For the text-containing cell, return its midpoint in [X, Y] coordinate format. 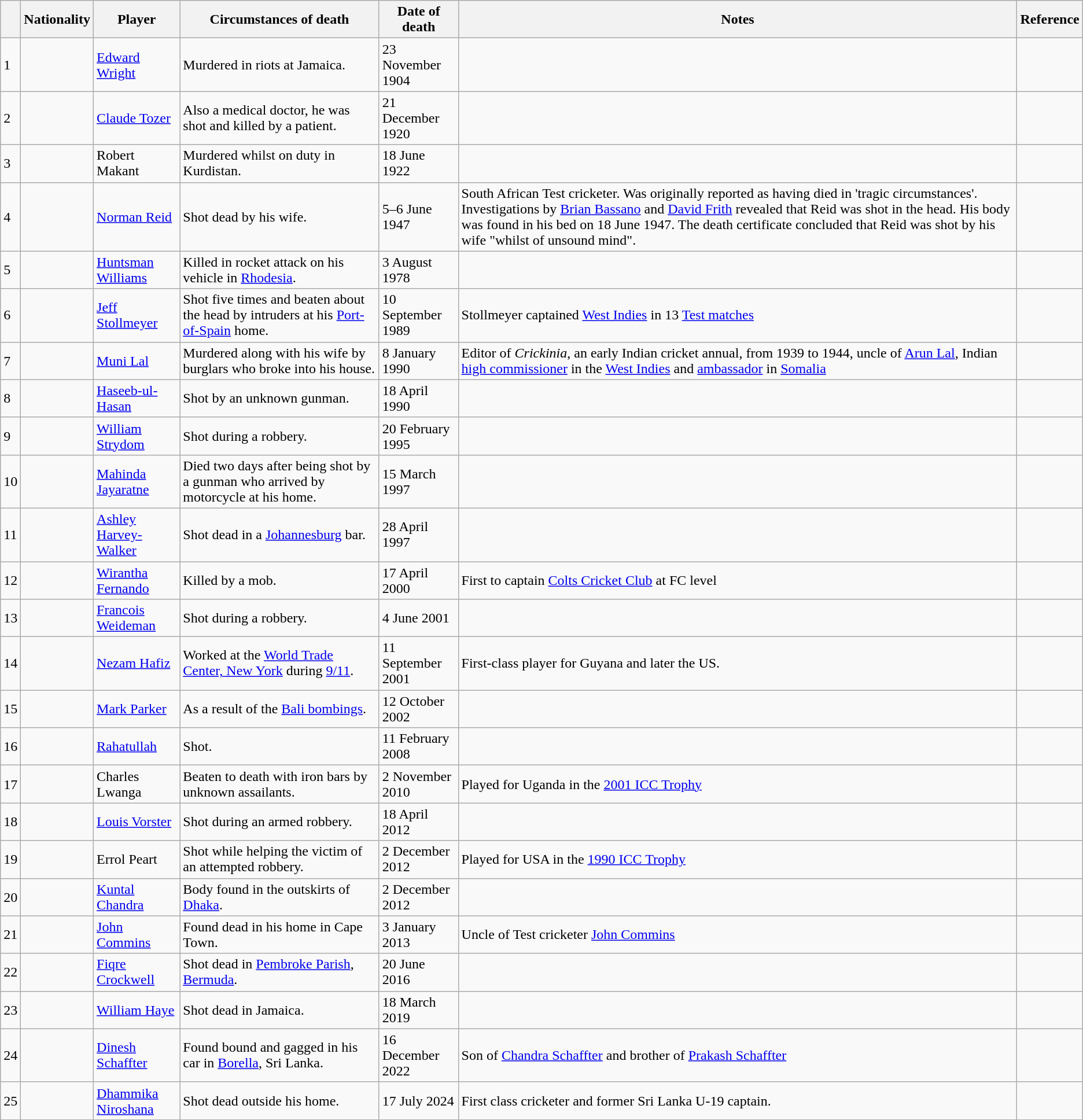
2 November 2010 [419, 784]
5–6 June 1947 [419, 216]
18 June 1922 [419, 163]
13 [10, 618]
4 June 2001 [419, 618]
Huntsman Williams [137, 270]
10 [10, 481]
Dhammika Niroshana [137, 1100]
14 [10, 664]
5 [10, 270]
Murdered in riots at Jamaica. [279, 65]
First-class player for Guyana and later the US. [738, 664]
Date of death [419, 20]
Shot dead by his wife. [279, 216]
Shot dead outside his home. [279, 1100]
Circumstances of death [279, 20]
Shot dead in Jamaica. [279, 1010]
Norman Reid [137, 216]
18 April 2012 [419, 821]
4 [10, 216]
16 December 2022 [419, 1055]
18 [10, 821]
Player [137, 20]
17 April 2000 [419, 580]
Died two days after being shot by a gunman who arrived by motorcycle at his home. [279, 481]
Shot during an armed robbery. [279, 821]
Claude Tozer [137, 118]
6 [10, 315]
9 [10, 436]
21 [10, 935]
Stollmeyer captained West Indies in 13 Test matches [738, 315]
Uncle of Test cricketer John Commins [738, 935]
22 [10, 972]
3 January 2013 [419, 935]
10 September 1989 [419, 315]
Played for Uganda in the 2001 ICC Trophy [738, 784]
Kuntal Chandra [137, 897]
Ashley Harvey-Walker [137, 535]
First class cricketer and former Sri Lanka U-19 captain. [738, 1100]
Fiqre Crockwell [137, 972]
17 July 2024 [419, 1100]
Shot five times and beaten about the head by intruders at his Port-of-Spain home. [279, 315]
16 [10, 746]
24 [10, 1055]
Worked at the World Trade Center, New York during 9/11. [279, 664]
23 November 1904 [419, 65]
11 [10, 535]
Nezam Hafiz [137, 664]
Son of Chandra Schaffter and brother of Prakash Schaffter [738, 1055]
Shot by an unknown gunman. [279, 398]
Shot dead in a Johannesburg bar. [279, 535]
2 [10, 118]
12 October 2002 [419, 709]
15 March 1997 [419, 481]
15 [10, 709]
Shot dead in Pembroke Parish, Bermuda. [279, 972]
18 March 2019 [419, 1010]
8 January 1990 [419, 361]
John Commins [137, 935]
Rahatullah [137, 746]
Errol Peart [137, 860]
Body found in the outskirts of Dhaka. [279, 897]
17 [10, 784]
Mahinda Jayaratne [137, 481]
23 [10, 1010]
Notes [738, 20]
Reference [1049, 20]
Beaten to death with iron bars by unknown assailants. [279, 784]
Shot while helping the victim of an attempted robbery. [279, 860]
Nationality [57, 20]
19 [10, 860]
Haseeb-ul-Hasan [137, 398]
Also a medical doctor, he was shot and killed by a patient. [279, 118]
18 April 1990 [419, 398]
20 [10, 897]
Found dead in his home in Cape Town. [279, 935]
William Haye [137, 1010]
Mark Parker [137, 709]
21 December 1920 [419, 118]
25 [10, 1100]
As a result of the Bali bombings. [279, 709]
3 [10, 163]
28 April 1997 [419, 535]
Found bound and gagged in his car in Borella, Sri Lanka. [279, 1055]
20 February 1995 [419, 436]
12 [10, 580]
Murdered whilst on duty in Kurdistan. [279, 163]
1 [10, 65]
Murdered along with his wife by burglars who broke into his house. [279, 361]
William Strydom [137, 436]
First to captain Colts Cricket Club at FC level [738, 580]
Played for USA in the 1990 ICC Trophy [738, 860]
Jeff Stollmeyer [137, 315]
20 June 2016 [419, 972]
Francois Weideman [137, 618]
Killed by a mob. [279, 580]
Robert Makant [137, 163]
Muni Lal [137, 361]
Wirantha Fernando [137, 580]
11 September 2001 [419, 664]
3 August 1978 [419, 270]
7 [10, 361]
11 February 2008 [419, 746]
Killed in rocket attack on his vehicle in Rhodesia. [279, 270]
8 [10, 398]
Shot. [279, 746]
Edward Wright [137, 65]
Louis Vorster [137, 821]
Dinesh Schaffter [137, 1055]
Charles Lwanga [137, 784]
